For the text-containing cell, return its midpoint in [x, y] coordinate format. 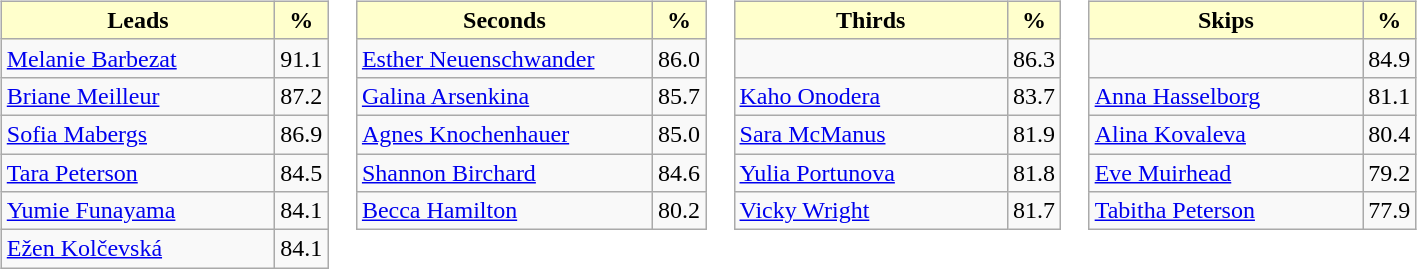
80.2 [678, 211]
Shannon Birchard [504, 173]
85.0 [678, 134]
Yumie Funayama [138, 211]
77.9 [1390, 211]
Sofia Mabergs [138, 134]
Thirds [871, 20]
Esther Neuenschwander [504, 58]
81.7 [1034, 211]
Tara Peterson [138, 173]
Anna Hasselborg [1226, 96]
Ežen Kolčevská [138, 249]
Seconds [504, 20]
Melanie Barbezat [138, 58]
Briane Meilleur [138, 96]
Agnes Knochenhauer [504, 134]
81.9 [1034, 134]
Leads [138, 20]
79.2 [1390, 173]
84.6 [678, 173]
Skips [1226, 20]
84.9 [1390, 58]
86.3 [1034, 58]
81.1 [1390, 96]
86.9 [302, 134]
Tabitha Peterson [1226, 211]
Vicky Wright [871, 211]
84.5 [302, 173]
Kaho Onodera [871, 96]
86.0 [678, 58]
Eve Muirhead [1226, 173]
80.4 [1390, 134]
87.2 [302, 96]
Sara McManus [871, 134]
85.7 [678, 96]
Becca Hamilton [504, 211]
81.8 [1034, 173]
Galina Arsenkina [504, 96]
91.1 [302, 58]
83.7 [1034, 96]
Alina Kovaleva [1226, 134]
Yulia Portunova [871, 173]
